Search for the cell housing the specified text and yield its (X, Y) center coordinate. 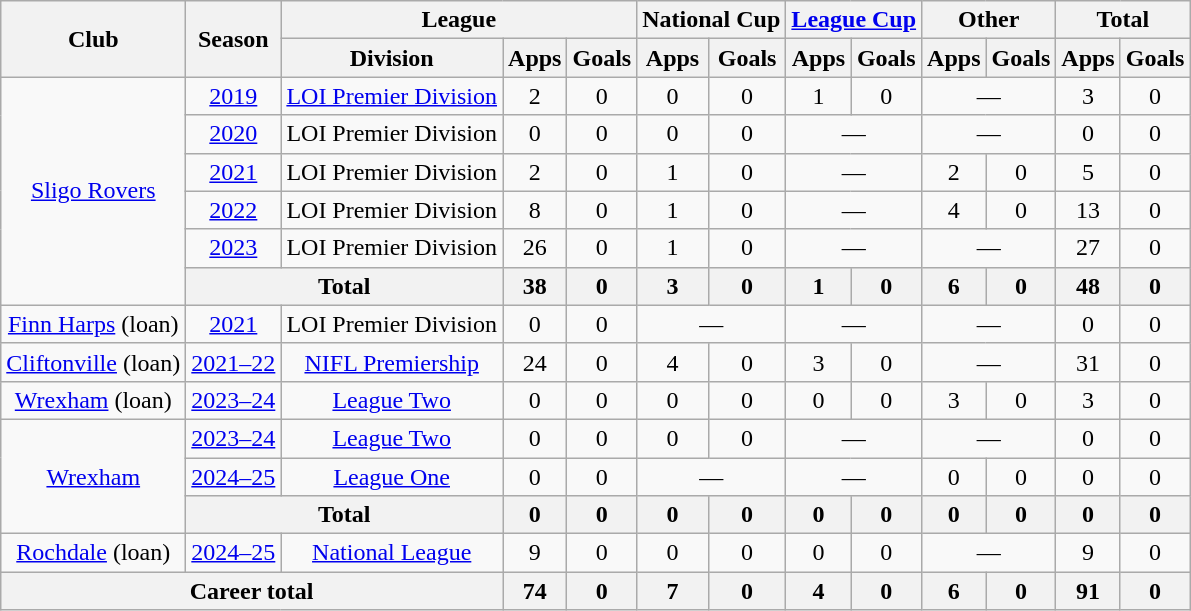
Other (989, 20)
13 (1088, 210)
2022 (234, 210)
Career total (252, 591)
74 (535, 591)
5 (1088, 172)
Wrexham (94, 476)
7 (673, 591)
Wrexham (loan) (94, 400)
2019 (234, 96)
League Cup (854, 20)
2020 (234, 134)
24 (535, 362)
31 (1088, 362)
8 (535, 210)
26 (535, 248)
48 (1088, 286)
NIFL Premiership (392, 362)
League (459, 20)
27 (1088, 248)
2023 (234, 248)
38 (535, 286)
Season (234, 39)
National Cup (712, 20)
91 (1088, 591)
National League (392, 553)
League One (392, 477)
Finn Harps (loan) (94, 324)
Cliftonville (loan) (94, 362)
Sligo Rovers (94, 191)
Club (94, 39)
Division (392, 58)
Rochdale (loan) (94, 553)
2021–22 (234, 362)
